Return [X, Y] of the center of cell containing provided text 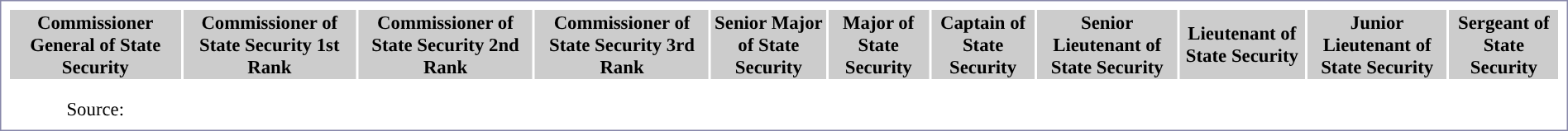
Commissioner of State Security 3rd Rank [622, 44]
Commissioner of State Security 1st Rank [270, 44]
Senior Major of State Security [769, 44]
Junior Lieutenant of State Security [1378, 44]
Captain of State Security [982, 44]
Source: [95, 109]
Sergeant of State Security [1503, 44]
Commissioner General of State Security [95, 44]
Commissioner of State Security 2nd Rank [445, 44]
Senior Lieutenant of State Security [1107, 44]
Major of State Security [878, 44]
Lieutenant of State Security [1242, 44]
